Return the (x, y) coordinate for the center point of the cell that contains the specified text.  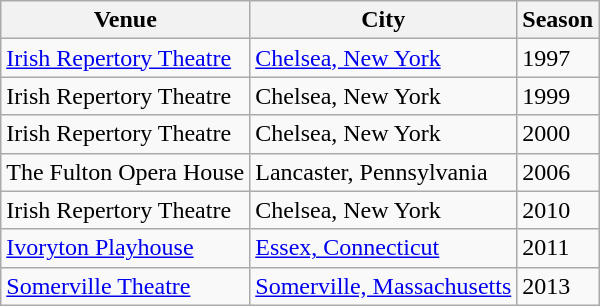
Essex, Connecticut (384, 248)
Lancaster, Pennsylvania (384, 172)
2013 (558, 286)
Somerville, Massachusetts (384, 286)
1999 (558, 96)
2000 (558, 134)
2010 (558, 210)
Venue (126, 20)
Somerville Theatre (126, 286)
1997 (558, 58)
2011 (558, 248)
The Fulton Opera House (126, 172)
2006 (558, 172)
City (384, 20)
Ivoryton Playhouse (126, 248)
Season (558, 20)
